Locate the cell with the specified text and output its [x, y] center coordinate. 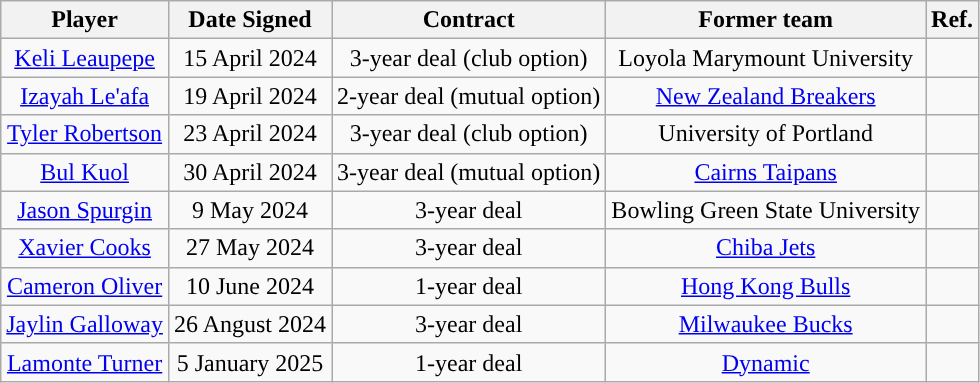
Ref. [952, 20]
19 April 2024 [250, 96]
Lamonte Turner [85, 362]
Chiba Jets [766, 248]
3-year deal (mutual option) [469, 172]
Jaylin Galloway [85, 324]
Bowling Green State University [766, 210]
Player [85, 20]
Date Signed [250, 20]
Milwaukee Bucks [766, 324]
Jason Spurgin [85, 210]
Tyler Robertson [85, 134]
9 May 2024 [250, 210]
Cairns Taipans [766, 172]
23 April 2024 [250, 134]
Izayah Le'afa [85, 96]
Loyola Marymount University [766, 58]
Keli Leaupepe [85, 58]
University of Portland [766, 134]
Bul Kuol [85, 172]
2-year deal (mutual option) [469, 96]
Contract [469, 20]
Dynamic [766, 362]
Cameron Oliver [85, 286]
10 June 2024 [250, 286]
Hong Kong Bulls [766, 286]
15 April 2024 [250, 58]
27 May 2024 [250, 248]
30 April 2024 [250, 172]
26 Angust 2024 [250, 324]
Xavier Cooks [85, 248]
Former team [766, 20]
New Zealand Breakers [766, 96]
5 January 2025 [250, 362]
